Scan for the cell matching the given text and deliver its [x, y] coordinate at center. 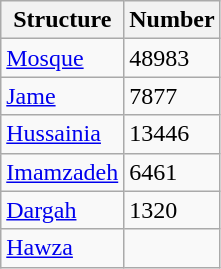
Structure [62, 20]
1320 [172, 210]
Mosque [62, 58]
Hussainia [62, 134]
7877 [172, 96]
Number [172, 20]
Jame [62, 96]
6461 [172, 172]
Hawza [62, 248]
48983 [172, 58]
Dargah [62, 210]
Imamzadeh [62, 172]
13446 [172, 134]
